From the cell containing the given text, extract its center point as (X, Y) coordinate. 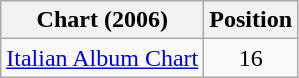
16 (251, 58)
Italian Album Chart (102, 58)
Chart (2006) (102, 20)
Position (251, 20)
